Output the [X, Y] coordinate of the center of the cell containing the given text.  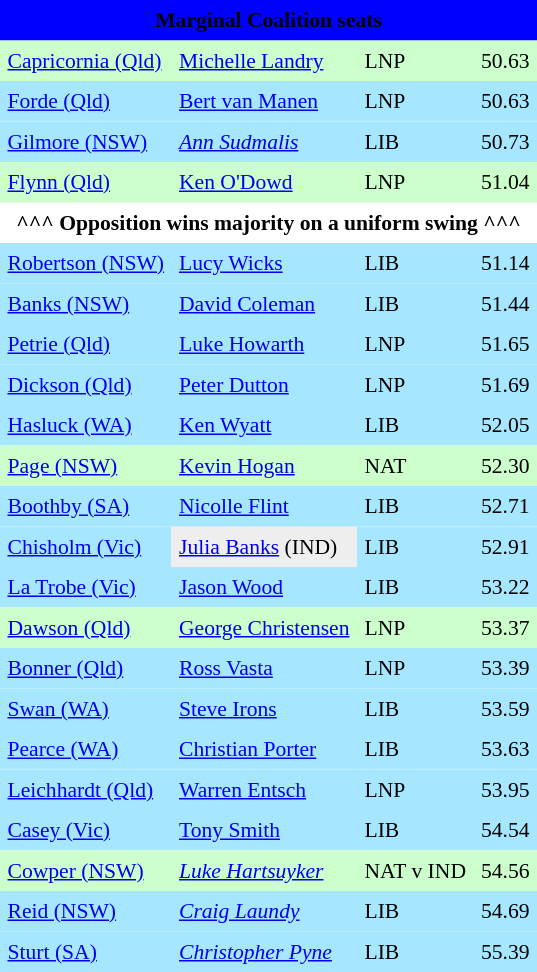
Marginal Coalition seats [268, 20]
^^^ Opposition wins majority on a uniform swing ^^^ [268, 222]
52.30 [505, 465]
Ann Sudmalis [264, 141]
52.91 [505, 546]
Dawson (Qld) [86, 627]
Craig Laundy [264, 911]
53.59 [505, 708]
Kevin Hogan [264, 465]
Luke Howarth [264, 344]
51.14 [505, 263]
Lucy Wicks [264, 263]
Cowper (NSW) [86, 870]
55.39 [505, 951]
53.39 [505, 668]
Christian Porter [264, 749]
La Trobe (Vic) [86, 587]
Bonner (Qld) [86, 668]
Steve Irons [264, 708]
Nicolle Flint [264, 506]
50.73 [505, 141]
54.56 [505, 870]
Capricornia (Qld) [86, 60]
Banks (NSW) [86, 303]
51.69 [505, 384]
Dickson (Qld) [86, 384]
54.54 [505, 830]
53.63 [505, 749]
54.69 [505, 911]
Jason Wood [264, 587]
Petrie (Qld) [86, 344]
George Christensen [264, 627]
Chisholm (Vic) [86, 546]
Ken Wyatt [264, 425]
Julia Banks (IND) [264, 546]
Peter Dutton [264, 384]
Leichhardt (Qld) [86, 789]
Ken O'Dowd [264, 182]
Reid (NSW) [86, 911]
Luke Hartsuyker [264, 870]
Gilmore (NSW) [86, 141]
Boothby (SA) [86, 506]
53.95 [505, 789]
Bert van Manen [264, 101]
NAT v IND [416, 870]
Michelle Landry [264, 60]
David Coleman [264, 303]
51.04 [505, 182]
51.65 [505, 344]
Robertson (NSW) [86, 263]
Sturt (SA) [86, 951]
Pearce (WA) [86, 749]
Casey (Vic) [86, 830]
Hasluck (WA) [86, 425]
Tony Smith [264, 830]
52.05 [505, 425]
53.37 [505, 627]
53.22 [505, 587]
Ross Vasta [264, 668]
Forde (Qld) [86, 101]
Page (NSW) [86, 465]
51.44 [505, 303]
Swan (WA) [86, 708]
52.71 [505, 506]
Warren Entsch [264, 789]
NAT [416, 465]
Christopher Pyne [264, 951]
Flynn (Qld) [86, 182]
